Return [x, y] of the center of cell containing provided text 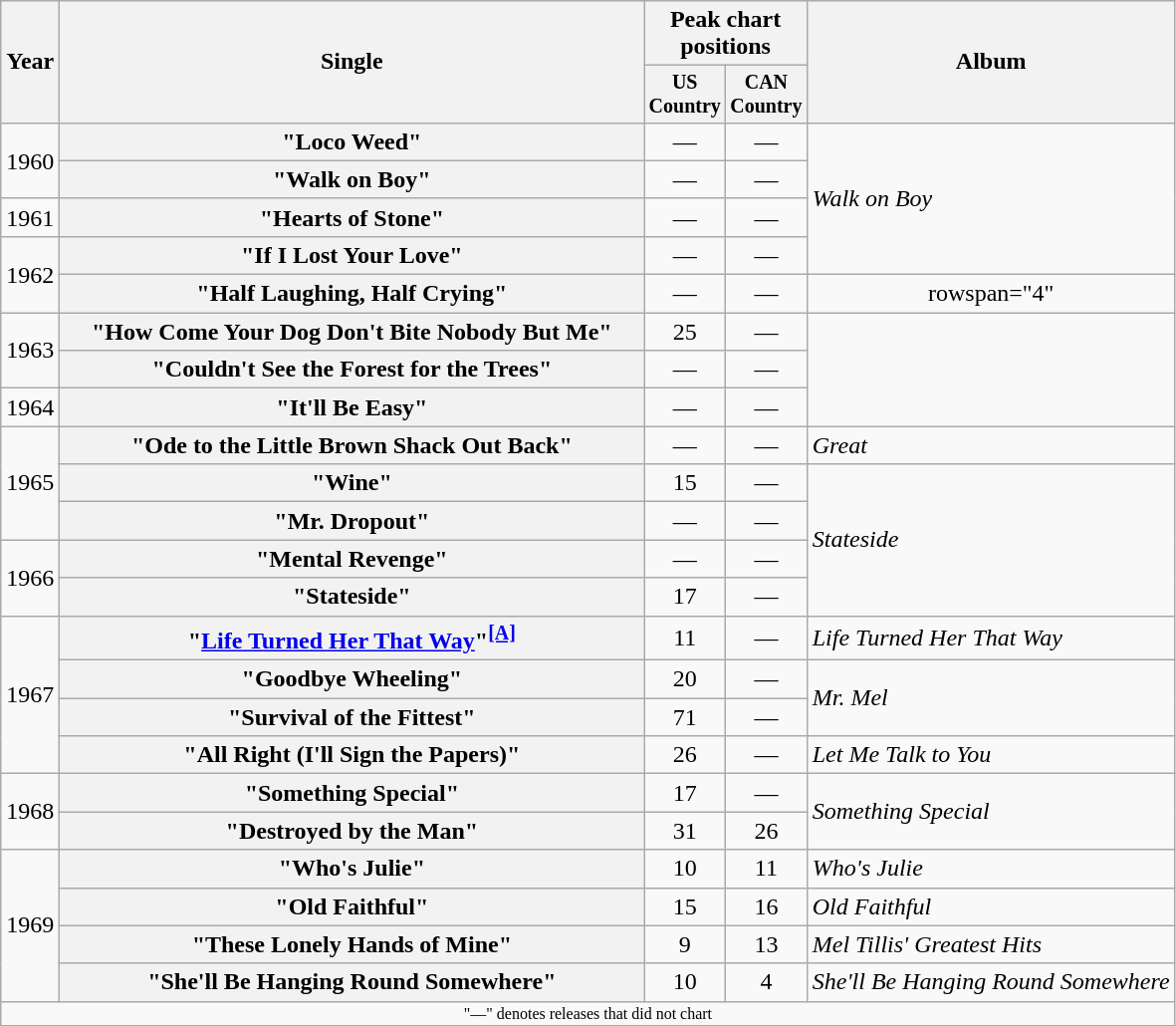
Album [991, 62]
16 [767, 906]
"—" denotes releases that did not chart [588, 1013]
1962 [30, 274]
"Goodbye Wheeling" [353, 679]
"Wine" [353, 483]
"Who's Julie" [353, 869]
"Survival of the Fittest" [353, 717]
CAN Country [767, 94]
Peak chartpositions [725, 34]
"Life Turned Her That Way"[A] [353, 638]
25 [685, 332]
4 [767, 982]
"All Right (I'll Sign the Papers)" [353, 755]
Walk on Boy [991, 198]
9 [685, 944]
"Loco Weed" [353, 141]
"These Lonely Hands of Mine" [353, 944]
Mel Tillis' Greatest Hits [991, 944]
31 [685, 831]
"Mental Revenge" [353, 559]
Stateside [991, 540]
13 [767, 944]
Year [30, 62]
Mr. Mel [991, 698]
1965 [30, 483]
"Couldn't See the Forest for the Trees" [353, 370]
"Ode to the Little Brown Shack Out Back" [353, 445]
Who's Julie [991, 869]
Great [991, 445]
"Destroyed by the Man" [353, 831]
1968 [30, 812]
Life Turned Her That Way [991, 638]
71 [685, 717]
"Stateside" [353, 597]
1964 [30, 407]
rowspan="4" [991, 294]
1960 [30, 160]
"Mr. Dropout" [353, 521]
Old Faithful [991, 906]
She'll Be Hanging Round Somewhere [991, 982]
Something Special [991, 812]
1963 [30, 351]
"Something Special" [353, 793]
"Walk on Boy" [353, 179]
"Half Laughing, Half Crying" [353, 294]
"How Come Your Dog Don't Bite Nobody But Me" [353, 332]
"Hearts of Stone" [353, 217]
1967 [30, 695]
US Country [685, 94]
"It'll Be Easy" [353, 407]
Single [353, 62]
1966 [30, 578]
"If I Lost Your Love" [353, 255]
20 [685, 679]
"Old Faithful" [353, 906]
1961 [30, 217]
Let Me Talk to You [991, 755]
1969 [30, 925]
"She'll Be Hanging Round Somewhere" [353, 982]
